Capture the cell that displays the provided text and extract its [x, y] central coordinate. 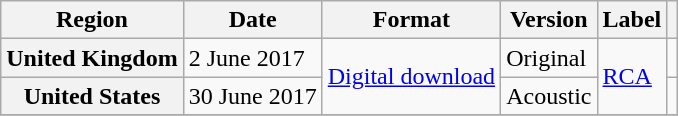
Version [549, 20]
Original [549, 58]
Format [411, 20]
RCA [632, 77]
30 June 2017 [252, 96]
United States [92, 96]
Label [632, 20]
Acoustic [549, 96]
2 June 2017 [252, 58]
Region [92, 20]
United Kingdom [92, 58]
Date [252, 20]
Digital download [411, 77]
